Provide the [x, y] coordinate of the cell's center where the given text is located.  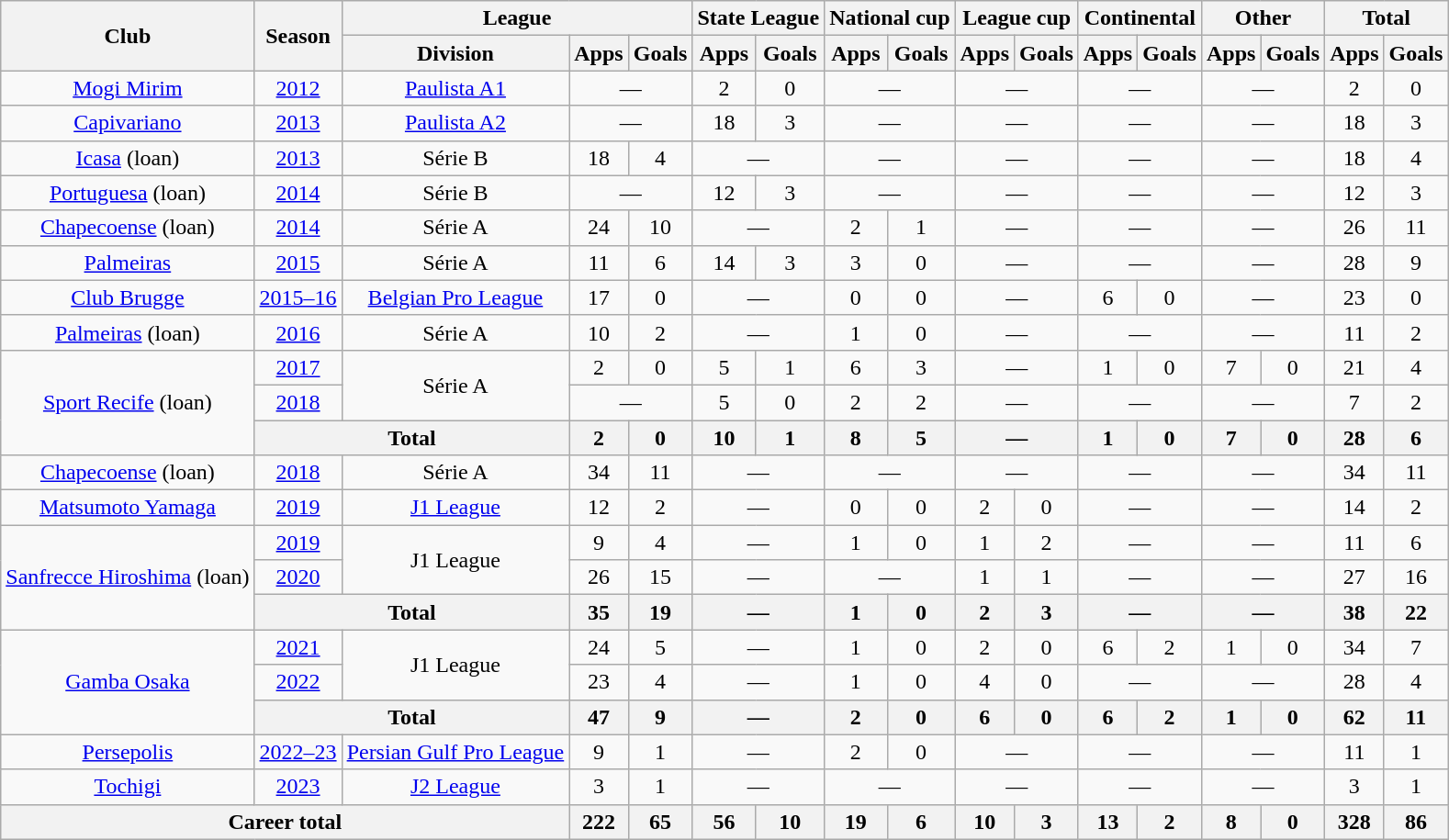
National cup [890, 18]
Paulista A1 [455, 88]
2012 [298, 88]
22 [1416, 612]
27 [1354, 577]
2015 [298, 263]
Career total [285, 822]
2016 [298, 332]
35 [599, 612]
Persian Gulf Pro League [455, 752]
Other [1263, 18]
Mogi Mirim [128, 88]
League [517, 18]
Persepolis [128, 752]
62 [1354, 717]
Tochigi [128, 787]
15 [660, 577]
Division [455, 53]
2017 [298, 367]
2022 [298, 682]
Club Brugge [128, 297]
Sanfrecce Hiroshima (loan) [128, 577]
Icasa (loan) [128, 158]
47 [599, 717]
Club [128, 36]
328 [1354, 822]
65 [660, 822]
Matsumoto Yamaga [128, 508]
2020 [298, 577]
Palmeiras (loan) [128, 332]
League cup [1017, 18]
Gamba Osaka [128, 682]
J2 League [455, 787]
Portuguesa (loan) [128, 193]
2023 [298, 787]
2022–23 [298, 752]
17 [599, 297]
Sport Recife (loan) [128, 402]
State League [758, 18]
16 [1416, 577]
21 [1354, 367]
222 [599, 822]
2021 [298, 647]
56 [724, 822]
Belgian Pro League [455, 297]
2015–16 [298, 297]
13 [1107, 822]
Continental [1140, 18]
38 [1354, 612]
Season [298, 36]
Paulista A2 [455, 123]
Palmeiras [128, 263]
Capivariano [128, 123]
86 [1416, 822]
